Capture the cell that displays the provided text and extract its [X, Y] central coordinate. 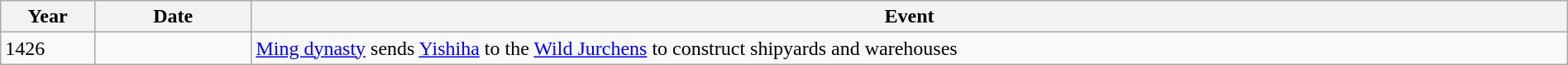
Year [48, 17]
Event [910, 17]
Date [172, 17]
Ming dynasty sends Yishiha to the Wild Jurchens to construct shipyards and warehouses [910, 48]
1426 [48, 48]
